Capture the cell that displays the provided text and extract its [X, Y] central coordinate. 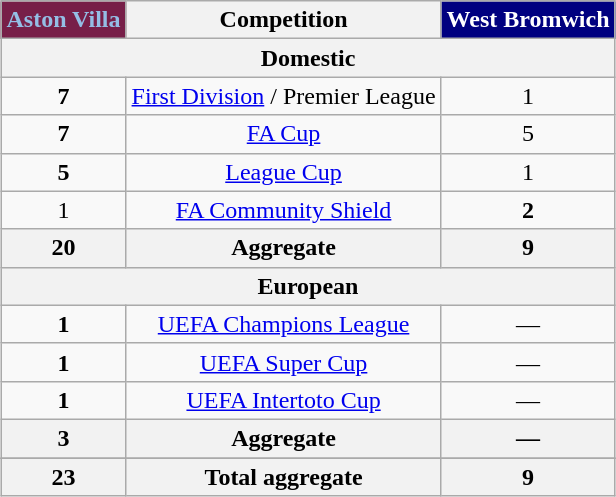
UEFA Champions League [284, 324]
First Division / Premier League [284, 96]
UEFA Super Cup [284, 362]
European [308, 286]
23 [64, 477]
FA Community Shield [284, 210]
Domestic [308, 58]
2 [528, 210]
League Cup [284, 172]
FA Cup [284, 134]
Total aggregate [284, 477]
Aston Villa [64, 20]
20 [64, 248]
3 [64, 438]
UEFA Intertoto Cup [284, 400]
Competition [284, 20]
West Bromwich [528, 20]
